Search for the cell housing the specified text and yield its (X, Y) center coordinate. 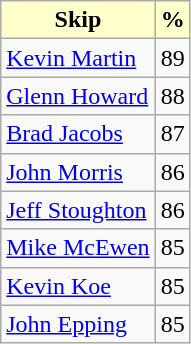
John Epping (78, 324)
John Morris (78, 172)
Mike McEwen (78, 248)
Brad Jacobs (78, 134)
87 (172, 134)
89 (172, 58)
% (172, 20)
Glenn Howard (78, 96)
Skip (78, 20)
Jeff Stoughton (78, 210)
Kevin Martin (78, 58)
Kevin Koe (78, 286)
88 (172, 96)
